Provide the (X, Y) coordinate of the cell's center where the given text is located.  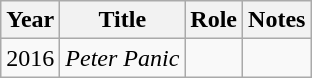
Notes (277, 20)
Title (122, 20)
2016 (30, 58)
Role (214, 20)
Year (30, 20)
Peter Panic (122, 58)
